Return (x, y) of the center of cell containing provided text 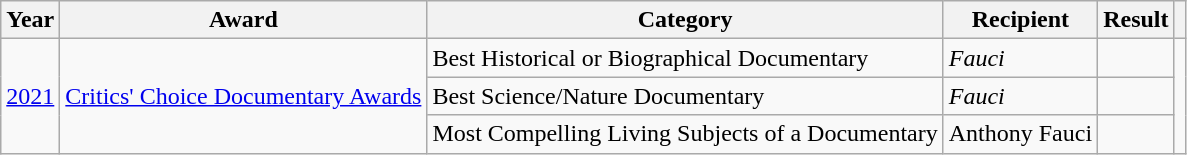
Category (685, 20)
Anthony Fauci (1020, 134)
Recipient (1020, 20)
Year (30, 20)
Result (1136, 20)
Critics' Choice Documentary Awards (244, 96)
Best Historical or Biographical Documentary (685, 58)
Award (244, 20)
Best Science/Nature Documentary (685, 96)
Most Compelling Living Subjects of a Documentary (685, 134)
2021 (30, 96)
